From the cell containing the given text, extract its center point as [x, y] coordinate. 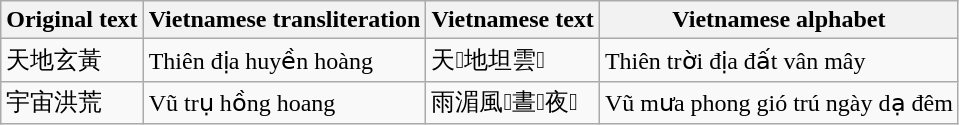
Vũ trụ hồng hoang [284, 102]
Vietnamese alphabet [778, 20]
Vietnamese transliteration [284, 20]
宇宙洪荒 [72, 102]
天地玄黃 [72, 60]
雨湄風𩙌晝𣈜夜𣈘 [512, 102]
Vũ mưa phong gió trú ngày dạ đêm [778, 102]
Original text [72, 20]
天𡗶地坦雲𩄲 [512, 60]
Thiên địa huyền hoàng [284, 60]
Vietnamese text [512, 20]
Thiên trời địa đất vân mây [778, 60]
